Return the [X, Y] coordinate for the center point of the cell that contains the specified text.  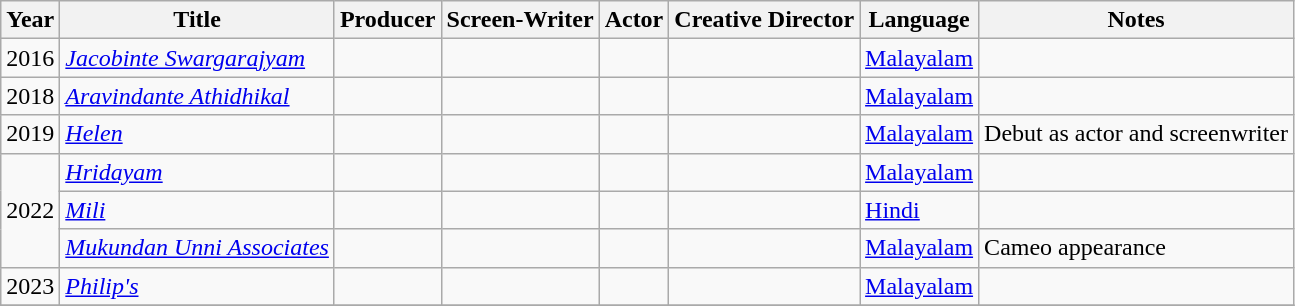
2019 [30, 134]
Language [920, 20]
Aravindante Athidhikal [198, 96]
Title [198, 20]
Debut as actor and screenwriter [1136, 134]
Actor [634, 20]
2022 [30, 210]
Creative Director [764, 20]
2016 [30, 58]
Producer [388, 20]
Screen-Writer [520, 20]
2018 [30, 96]
Mukundan Unni Associates [198, 248]
Notes [1136, 20]
Philip's [198, 286]
Jacobinte Swargarajyam [198, 58]
Hridayam [198, 172]
2023 [30, 286]
Year [30, 20]
Cameo appearance [1136, 248]
Mili [198, 210]
Helen [198, 134]
Hindi [920, 210]
